Search for the cell housing the specified text and yield its (x, y) center coordinate. 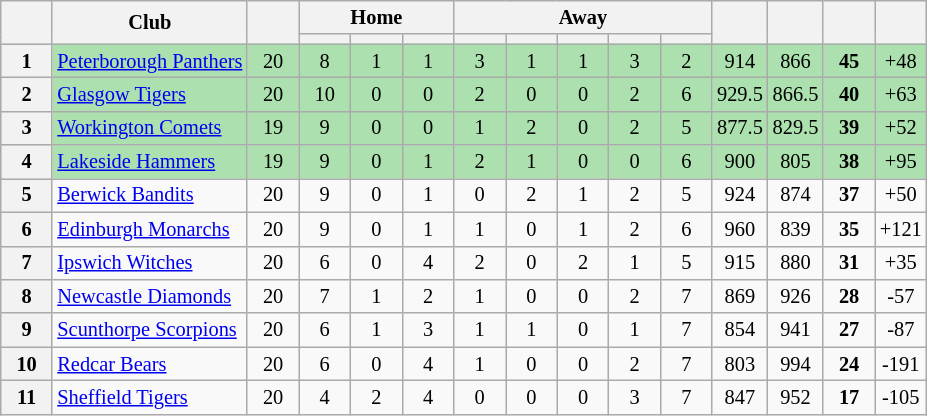
Glasgow Tigers (150, 94)
Berwick Bandits (150, 195)
Peterborough Panthers (150, 61)
915 (740, 263)
839 (796, 229)
Away (583, 17)
866.5 (796, 94)
39 (849, 128)
17 (849, 397)
11 (27, 397)
Redcar Bears (150, 364)
Workington Comets (150, 128)
877.5 (740, 128)
803 (740, 364)
-87 (901, 330)
960 (740, 229)
900 (740, 162)
37 (849, 195)
Lakeside Hammers (150, 162)
+50 (901, 195)
869 (740, 296)
+95 (901, 162)
Edinburgh Monarchs (150, 229)
35 (849, 229)
Home (376, 17)
Newcastle Diamonds (150, 296)
854 (740, 330)
27 (849, 330)
40 (849, 94)
880 (796, 263)
952 (796, 397)
38 (849, 162)
Club (150, 22)
-191 (901, 364)
+52 (901, 128)
45 (849, 61)
-57 (901, 296)
31 (849, 263)
+48 (901, 61)
+63 (901, 94)
866 (796, 61)
847 (740, 397)
994 (796, 364)
+121 (901, 229)
926 (796, 296)
941 (796, 330)
28 (849, 296)
Ipswich Witches (150, 263)
24 (849, 364)
Scunthorpe Scorpions (150, 330)
-105 (901, 397)
929.5 (740, 94)
829.5 (796, 128)
805 (796, 162)
914 (740, 61)
924 (740, 195)
+35 (901, 263)
874 (796, 195)
Sheffield Tigers (150, 397)
